Extract the (x, y) coordinate from the center of the cell holding the provided text.  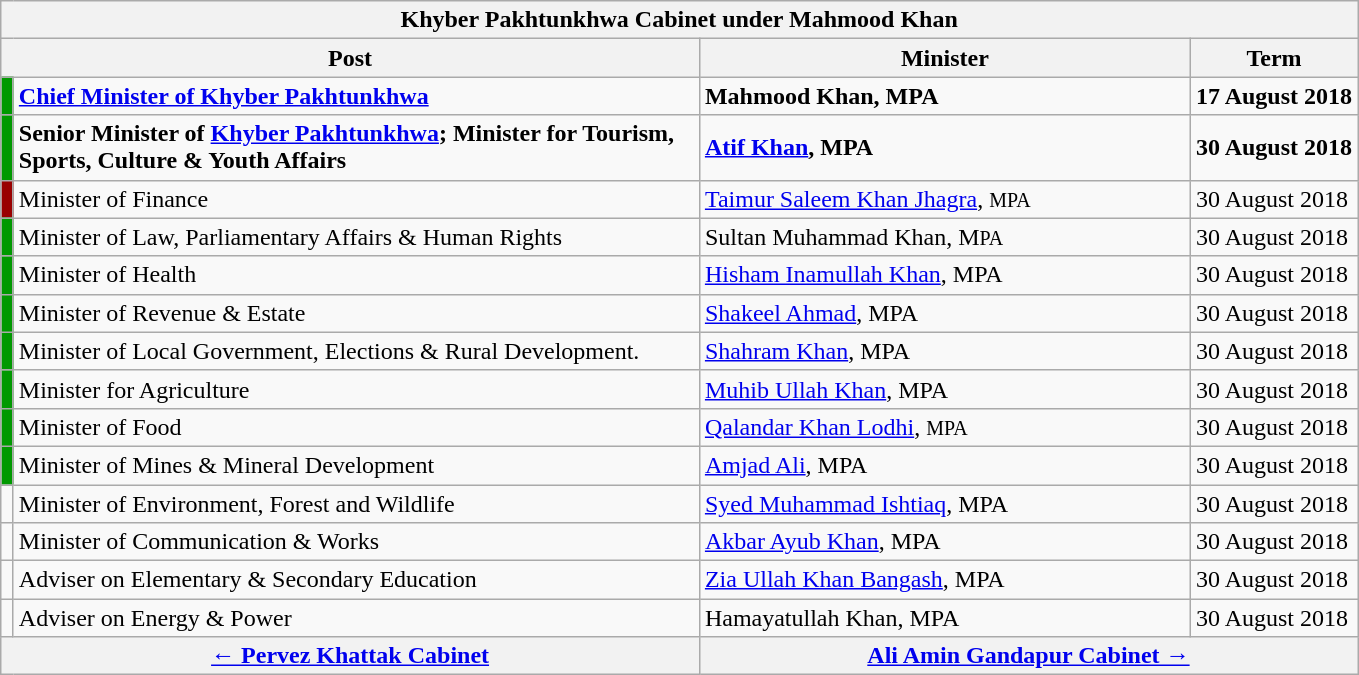
Senior Minister of Khyber Pakhtunkhwa; Minister for Tourism, Sports, Culture & Youth Affairs (356, 148)
Qalandar Khan Lodhi, MPA (944, 427)
Muhib Ullah Khan, MPA (944, 389)
Taimur Saleem Khan Jhagra, MPA (944, 199)
Chief Minister of Khyber Pakhtunkhwa (356, 96)
Minister for Agriculture (356, 389)
Minister of Environment, Forest and Wildlife (356, 503)
17 August 2018 (1274, 96)
Ali Amin Gandapur Cabinet → (1028, 656)
Hamayatullah Khan, MPA (944, 618)
Akbar Ayub Khan, MPA (944, 542)
Sultan Muhammad Khan, MPA (944, 237)
Minister of Local Government, Elections & Rural Development. (356, 351)
Mahmood Khan, MPA (944, 96)
Minister of Mines & Mineral Development (356, 465)
← Pervez Khattak Cabinet (350, 656)
Shahram Khan, MPA (944, 351)
Minister of Law, Parliamentary Affairs & Human Rights (356, 237)
Minister of Communication & Works (356, 542)
Post (350, 58)
Term (1274, 58)
Adviser on Elementary & Secondary Education (356, 580)
Minister of Finance (356, 199)
Syed Muhammad Ishtiaq, MPA (944, 503)
Minister (944, 58)
Hisham Inamullah Khan, MPA (944, 275)
Minister of Food (356, 427)
Khyber Pakhtunkhwa Cabinet under Mahmood Khan (680, 20)
Shakeel Ahmad, MPA (944, 313)
Minister of Revenue & Estate (356, 313)
Amjad Ali, MPA (944, 465)
Atif Khan, MPA (944, 148)
Zia Ullah Khan Bangash, MPA (944, 580)
Minister of Health (356, 275)
Adviser on Energy & Power (356, 618)
